Return [x, y] of the center of cell containing provided text 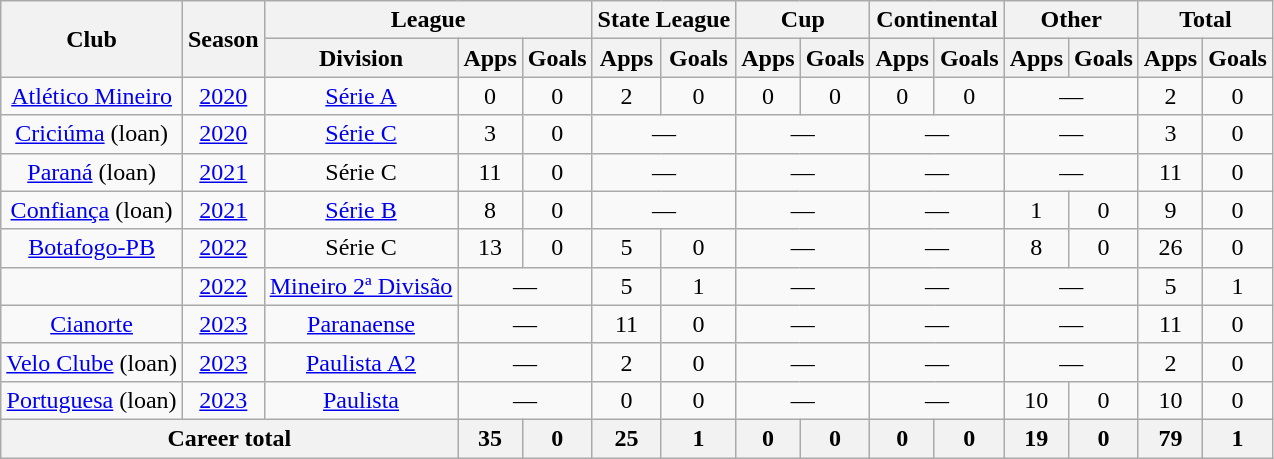
Série A [361, 96]
Portuguesa (loan) [92, 400]
State League [664, 20]
Atlético Mineiro [92, 96]
Other [1071, 20]
19 [1036, 438]
Cup [803, 20]
Confiança (loan) [92, 210]
26 [1170, 248]
Career total [230, 438]
Total [1205, 20]
Mineiro 2ª Divisão [361, 286]
13 [490, 248]
79 [1170, 438]
Cianorte [92, 324]
Paulista [361, 400]
9 [1170, 210]
League [428, 20]
Paulista A2 [361, 362]
Criciúma (loan) [92, 134]
Paraná (loan) [92, 172]
25 [626, 438]
Division [361, 58]
35 [490, 438]
Season [223, 39]
Paranaense [361, 324]
Botafogo-PB [92, 248]
Continental [937, 20]
Série B [361, 210]
Velo Clube (loan) [92, 362]
Club [92, 39]
